From the cell containing the given text, extract its center point as (X, Y) coordinate. 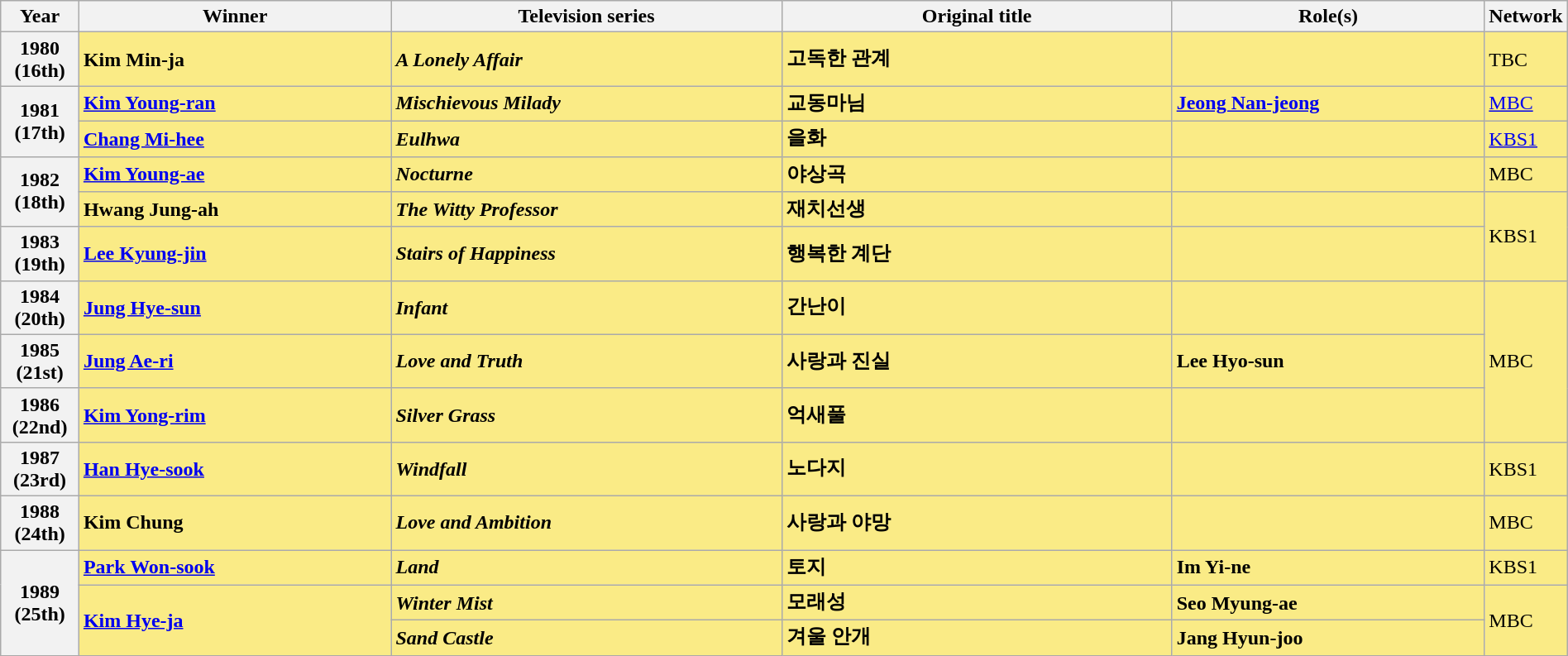
Original title (977, 17)
Jung Hye-sun (235, 308)
Network (1526, 17)
Park Won-sook (235, 567)
1980(16th) (40, 60)
Winner (235, 17)
Kim Yong-rim (235, 415)
고독한 관계 (977, 60)
Kim Young-ae (235, 174)
사랑과 야망 (977, 523)
Stairs of Happiness (586, 253)
1984(20th) (40, 308)
Year (40, 17)
Silver Grass (586, 415)
Hwang Jung-ah (235, 210)
Jeong Nan-jeong (1328, 104)
Winter Mist (586, 602)
1983(19th) (40, 253)
1982(18th) (40, 192)
TBC (1526, 60)
겨울 안개 (977, 639)
Han Hye-sook (235, 468)
Im Yi-ne (1328, 567)
모래성 (977, 602)
Chang Mi-hee (235, 139)
1989(25th) (40, 602)
1981(17th) (40, 121)
행복한 계단 (977, 253)
Lee Kyung-jin (235, 253)
Seo Myung-ae (1328, 602)
Kim Min-ja (235, 60)
Kim Young-ran (235, 104)
재치선생 (977, 210)
간난이 (977, 308)
을화 (977, 139)
Kim Hye-ja (235, 620)
억새풀 (977, 415)
1988(24th) (40, 523)
The Witty Professor (586, 210)
야상곡 (977, 174)
Love and Ambition (586, 523)
Infant (586, 308)
A Lonely Affair (586, 60)
1985(21st) (40, 361)
Television series (586, 17)
Mischievous Milady (586, 104)
Jung Ae-ri (235, 361)
Nocturne (586, 174)
Sand Castle (586, 639)
Land (586, 567)
Windfall (586, 468)
1987(23rd) (40, 468)
토지 (977, 567)
Eulhwa (586, 139)
Kim Chung (235, 523)
Love and Truth (586, 361)
Lee Hyo-sun (1328, 361)
노다지 (977, 468)
Jang Hyun-joo (1328, 639)
사랑과 진실 (977, 361)
교동마님 (977, 104)
1986(22nd) (40, 415)
Role(s) (1328, 17)
